Scan for the cell matching the given text and deliver its (X, Y) coordinate at center. 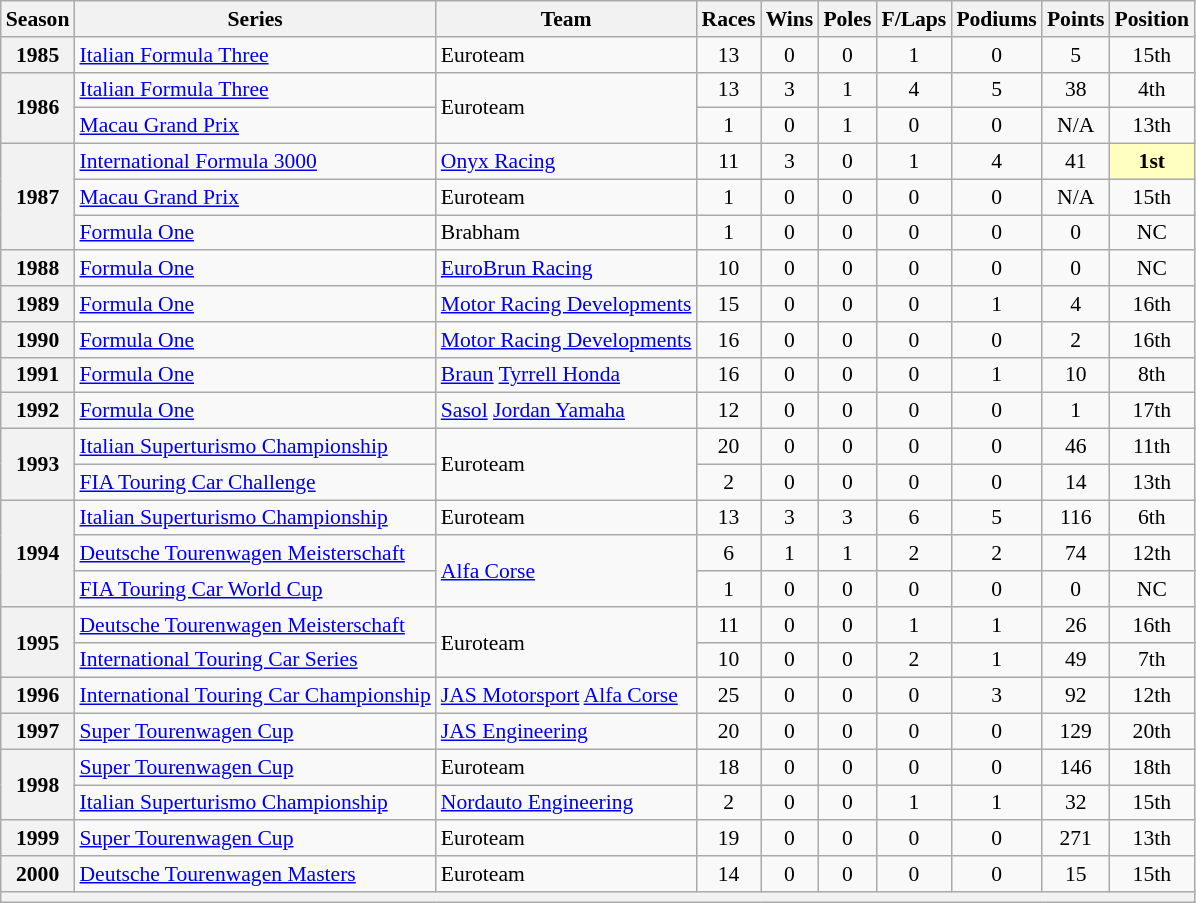
26 (1076, 625)
Nordauto Engineering (566, 803)
74 (1076, 554)
271 (1076, 839)
1995 (38, 642)
116 (1076, 518)
11th (1152, 447)
1991 (38, 375)
17th (1152, 411)
Podiums (996, 19)
Season (38, 19)
41 (1076, 162)
25 (729, 696)
International Formula 3000 (254, 162)
18 (729, 767)
1993 (38, 464)
Deutsche Tourenwagen Masters (254, 874)
1st (1152, 162)
12 (729, 411)
146 (1076, 767)
F/Laps (914, 19)
92 (1076, 696)
Onyx Racing (566, 162)
1999 (38, 839)
FIA Touring Car World Cup (254, 589)
Alfa Corse (566, 572)
JAS Engineering (566, 732)
Points (1076, 19)
1992 (38, 411)
1986 (38, 108)
4th (1152, 90)
Races (729, 19)
Sasol Jordan Yamaha (566, 411)
Brabham (566, 233)
1994 (38, 554)
46 (1076, 447)
49 (1076, 660)
International Touring Car Championship (254, 696)
1996 (38, 696)
1989 (38, 304)
18th (1152, 767)
129 (1076, 732)
Wins (790, 19)
1988 (38, 269)
International Touring Car Series (254, 660)
32 (1076, 803)
1998 (38, 784)
6th (1152, 518)
38 (1076, 90)
1987 (38, 198)
1985 (38, 55)
7th (1152, 660)
1997 (38, 732)
Team (566, 19)
1990 (38, 340)
2000 (38, 874)
Series (254, 19)
EuroBrun Racing (566, 269)
FIA Touring Car Challenge (254, 482)
Position (1152, 19)
19 (729, 839)
8th (1152, 375)
Poles (847, 19)
Braun Tyrrell Honda (566, 375)
20th (1152, 732)
JAS Motorsport Alfa Corse (566, 696)
